Search for the cell housing the specified text and yield its [X, Y] center coordinate. 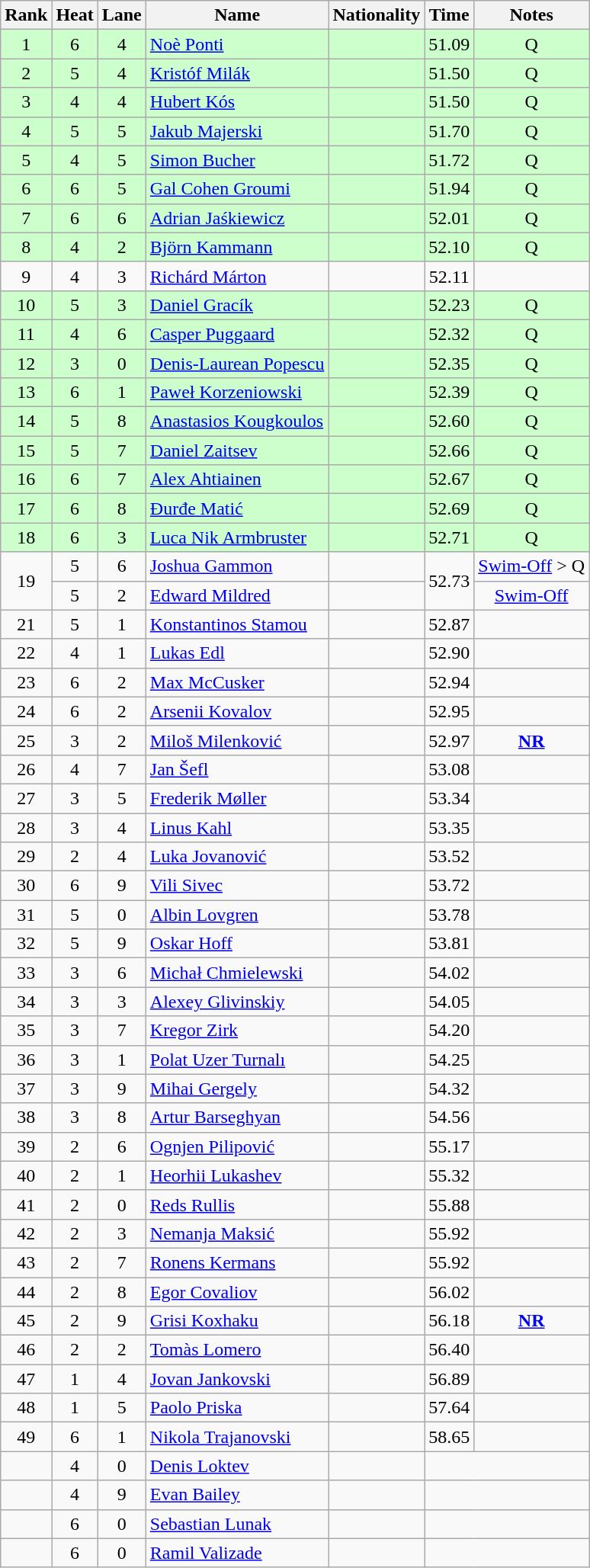
52.10 [450, 247]
Nemanja Maksić [237, 1233]
26 [26, 769]
54.05 [450, 1002]
40 [26, 1175]
15 [26, 451]
Reds Rullis [237, 1204]
51.70 [450, 131]
Björn Kammann [237, 247]
Hubert Kós [237, 102]
57.64 [450, 1408]
52.67 [450, 479]
Time [450, 15]
Heat [75, 15]
56.89 [450, 1379]
Swim-Off [532, 595]
52.97 [450, 740]
36 [26, 1060]
39 [26, 1146]
Michał Chmielewski [237, 973]
Lane [122, 15]
53.34 [450, 798]
Name [237, 15]
48 [26, 1408]
52.60 [450, 422]
Richárd Márton [237, 276]
44 [26, 1292]
Grisi Koxhaku [237, 1321]
52.95 [450, 711]
Đurđe Matić [237, 508]
Arsenii Kovalov [237, 711]
19 [26, 581]
54.32 [450, 1089]
22 [26, 653]
52.23 [450, 305]
23 [26, 682]
52.11 [450, 276]
17 [26, 508]
52.32 [450, 334]
51.94 [450, 189]
54.20 [450, 1031]
Ognjen Pilipović [237, 1146]
Denis-Laurean Popescu [237, 364]
Vili Sivec [237, 886]
Mihai Gergely [237, 1089]
51.72 [450, 160]
27 [26, 798]
35 [26, 1031]
Luka Jovanović [237, 857]
55.88 [450, 1204]
Egor Covaliov [237, 1292]
52.69 [450, 508]
Alex Ahtiainen [237, 479]
Casper Puggaard [237, 334]
55.17 [450, 1146]
52.66 [450, 451]
52.90 [450, 653]
Gal Cohen Groumi [237, 189]
Adrian Jaśkiewicz [237, 218]
56.40 [450, 1350]
Ramil Valizade [237, 1553]
54.25 [450, 1060]
Heorhii Lukashev [237, 1175]
Anastasios Kougkoulos [237, 422]
54.56 [450, 1117]
33 [26, 973]
52.35 [450, 364]
Denis Loktev [237, 1466]
53.08 [450, 769]
Notes [532, 15]
21 [26, 624]
10 [26, 305]
Daniel Gracík [237, 305]
Tomàs Lomero [237, 1350]
53.81 [450, 944]
54.02 [450, 973]
Paweł Korzeniowski [237, 393]
Albin Lovgren [237, 915]
43 [26, 1262]
52.87 [450, 624]
Nikola Trajanovski [237, 1437]
Frederik Møller [237, 798]
Luca Nik Armbruster [237, 537]
18 [26, 537]
34 [26, 1002]
52.39 [450, 393]
52.01 [450, 218]
37 [26, 1089]
30 [26, 886]
25 [26, 740]
45 [26, 1321]
Noè Ponti [237, 44]
31 [26, 915]
58.65 [450, 1437]
Ronens Kermans [237, 1262]
Joshua Gammon [237, 566]
Evan Bailey [237, 1495]
Rank [26, 15]
Miloš Milenković [237, 740]
Artur Barseghyan [237, 1117]
49 [26, 1437]
14 [26, 422]
Daniel Zaitsev [237, 451]
52.71 [450, 537]
13 [26, 393]
Konstantinos Stamou [237, 624]
Edward Mildred [237, 595]
12 [26, 364]
28 [26, 827]
29 [26, 857]
Kregor Zirk [237, 1031]
Lukas Edl [237, 653]
51.09 [450, 44]
46 [26, 1350]
55.32 [450, 1175]
52.94 [450, 682]
Oskar Hoff [237, 944]
Linus Kahl [237, 827]
Jovan Jankovski [237, 1379]
16 [26, 479]
53.35 [450, 827]
11 [26, 334]
53.72 [450, 886]
53.52 [450, 857]
24 [26, 711]
Kristóf Milák [237, 73]
Nationality [377, 15]
56.18 [450, 1321]
41 [26, 1204]
Simon Bucher [237, 160]
42 [26, 1233]
Jan Šefl [237, 769]
Paolo Priska [237, 1408]
Max McCusker [237, 682]
52.73 [450, 581]
Alexey Glivinskiy [237, 1002]
38 [26, 1117]
Polat Uzer Turnalı [237, 1060]
Swim-Off > Q [532, 566]
56.02 [450, 1292]
Jakub Majerski [237, 131]
53.78 [450, 915]
47 [26, 1379]
Sebastian Lunak [237, 1524]
32 [26, 944]
